Determine the [x, y] coordinate at the center of the cell enclosing the given text.  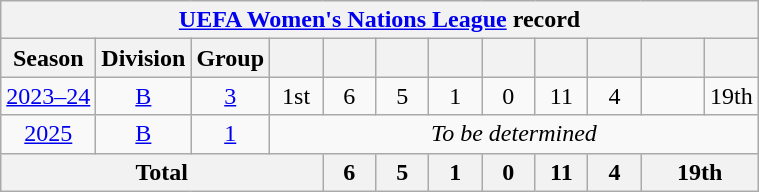
UEFA Women's Nations League record [380, 20]
To be determined [514, 134]
2025 [48, 134]
Division [144, 58]
1st [296, 96]
3 [230, 96]
Total [162, 172]
2023–24 [48, 96]
Season [48, 58]
Group [230, 58]
